Locate the cell with the specified text and output its [X, Y] center coordinate. 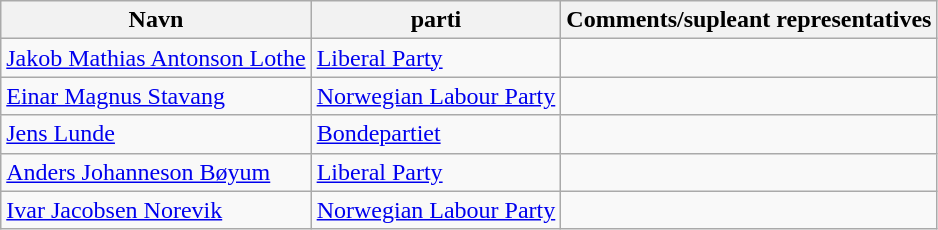
Einar Magnus Stavang [156, 96]
Navn [156, 20]
Jakob Mathias Antonson Lothe [156, 58]
Bondepartiet [436, 134]
Comments/supleant representatives [749, 20]
parti [436, 20]
Ivar Jacobsen Norevik [156, 210]
Anders Johanneson Bøyum [156, 172]
Jens Lunde [156, 134]
